Capture the cell that displays the provided text and extract its (x, y) central coordinate. 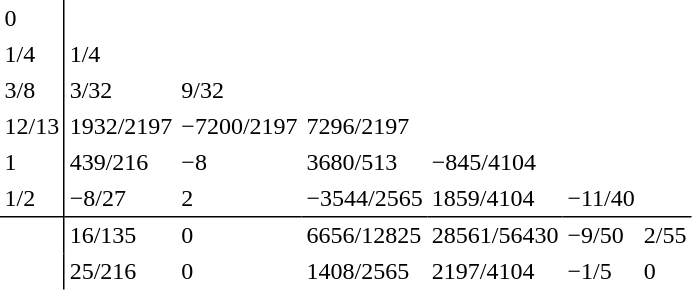
−3544/2565 (364, 199)
439/216 (121, 162)
−1/5 (601, 272)
28561/56430 (495, 236)
6656/12825 (364, 236)
1932/2197 (121, 126)
25/216 (121, 272)
−8 (240, 162)
1408/2565 (364, 272)
9/32 (240, 90)
3/8 (32, 90)
3/32 (121, 90)
1859/4104 (495, 199)
−7200/2197 (240, 126)
2/55 (665, 236)
3680/513 (364, 162)
1 (32, 162)
12/13 (32, 126)
7296/2197 (364, 126)
−845/4104 (495, 162)
−8/27 (121, 199)
1/2 (32, 199)
−9/50 (601, 236)
2 (240, 199)
−11/40 (601, 199)
2197/4104 (495, 272)
16/135 (121, 236)
